Pinpoint the cell where the given text exists, returning its [x, y] midpoint coordinate. 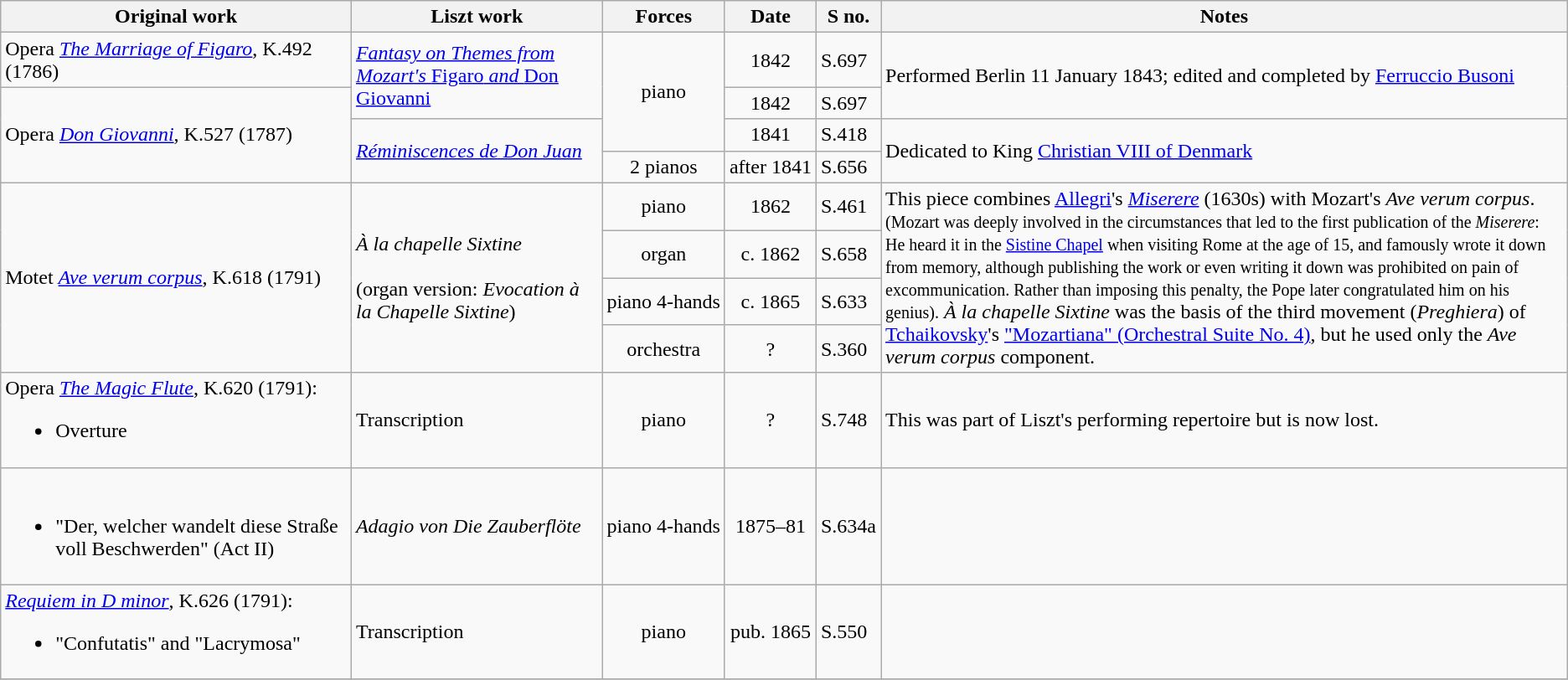
Original work [176, 17]
S.461 [848, 206]
Forces [663, 17]
À la chapelle Sixtine(organ version: Evocation à la Chapelle Sixtine) [477, 278]
S.656 [848, 167]
S.658 [848, 255]
Notes [1225, 17]
c. 1865 [771, 301]
2 pianos [663, 167]
S.360 [848, 348]
This was part of Liszt's performing repertoire but is now lost. [1225, 420]
c. 1862 [771, 255]
S.550 [848, 631]
Opera Don Giovanni, K.527 (1787) [176, 135]
Opera The Marriage of Figaro, K.492 (1786) [176, 60]
"Der, welcher wandelt diese Straße voll Beschwerden" (Act II) [176, 526]
Fantasy on Themes from Mozart's Figaro and Don Giovanni [477, 75]
piano 4-hands [663, 526]
S.633 [848, 301]
1841 [771, 135]
S.418 [848, 135]
S.748 [848, 420]
Réminiscences de Don Juan [477, 151]
1875–81 [771, 526]
Opera The Magic Flute, K.620 (1791):Overture [176, 420]
Performed Berlin 11 January 1843; edited and completed by Ferruccio Busoni [1225, 75]
Dedicated to King Christian VIII of Denmark [1225, 151]
Requiem in D minor, K.626 (1791):"Confutatis" and "Lacrymosa" [176, 631]
pub. 1865 [771, 631]
Liszt work [477, 17]
Adagio von Die Zauberflöte [477, 526]
after 1841 [771, 167]
S.634a [848, 526]
orchestra [663, 348]
Motet Ave verum corpus, K.618 (1791) [176, 278]
1862 [771, 206]
S no. [848, 17]
organ [663, 255]
piano 4‑hands [663, 301]
Date [771, 17]
